Capture the cell that displays the provided text and extract its [x, y] central coordinate. 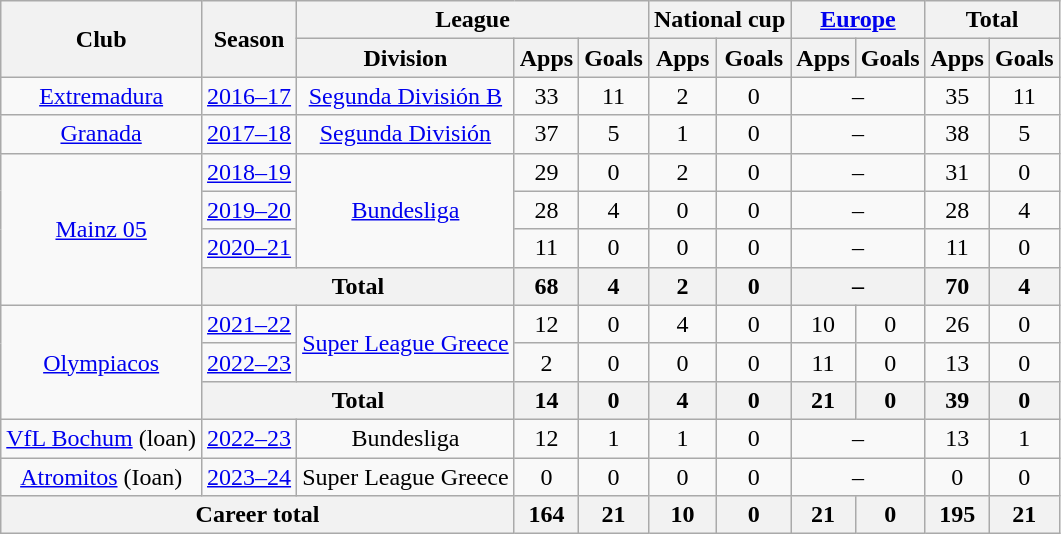
70 [957, 286]
Europe [858, 20]
164 [546, 515]
Atromitos (Ioan) [102, 477]
2018–19 [250, 172]
33 [546, 96]
39 [957, 400]
Season [250, 39]
26 [957, 324]
Extremadura [102, 96]
National cup [719, 20]
2016–17 [250, 96]
Career total [258, 515]
Granada [102, 134]
35 [957, 96]
195 [957, 515]
31 [957, 172]
Mainz 05 [102, 229]
68 [546, 286]
Segunda División B [406, 96]
2021–22 [250, 324]
Division [406, 58]
League [473, 20]
VfL Bochum (loan) [102, 438]
2020–21 [250, 248]
2023–24 [250, 477]
29 [546, 172]
2017–18 [250, 134]
Club [102, 39]
Segunda División [406, 134]
14 [546, 400]
2019–20 [250, 210]
Olympiacos [102, 362]
38 [957, 134]
37 [546, 134]
